Identify which cell holds the provided text, then report its [x, y] central coordinate. 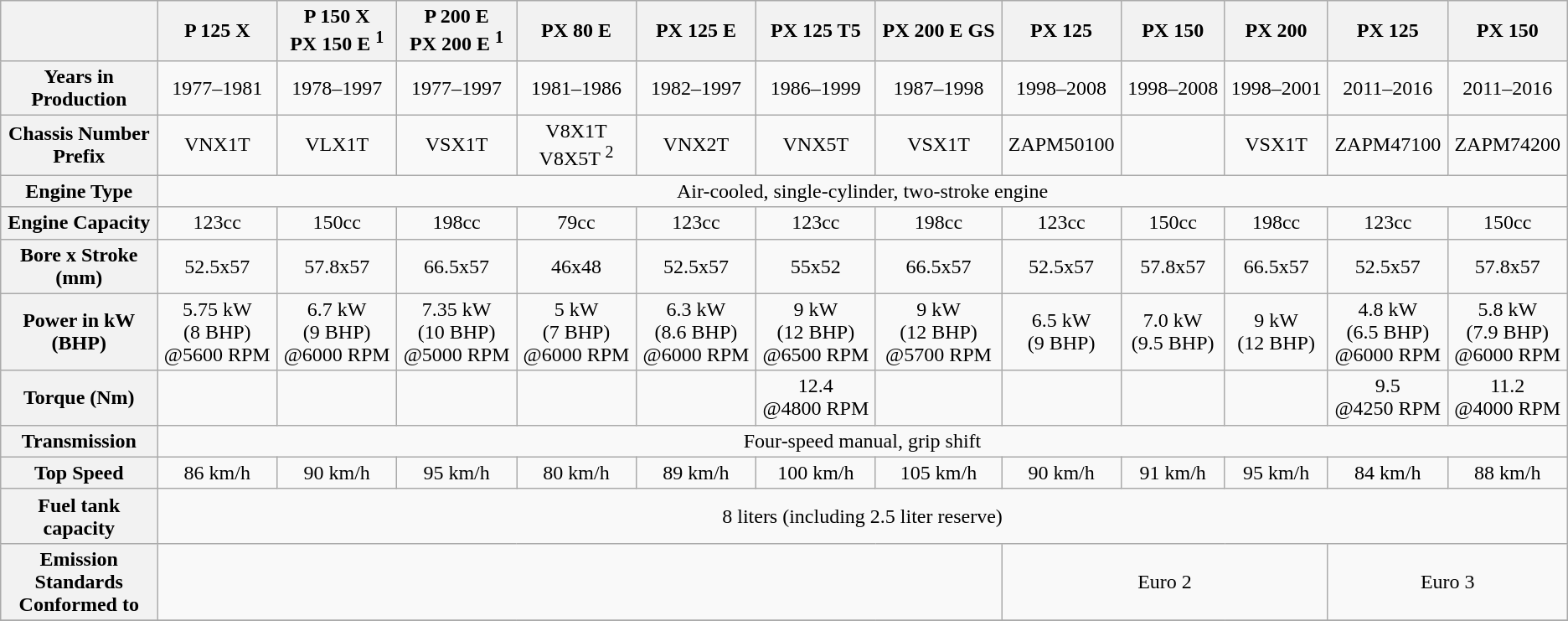
5 kW(7 BHP)@6000 RPM [576, 332]
VNX5T [816, 145]
6.5 kW(9 BHP) [1062, 332]
105 km/h [938, 473]
PX 200 E GS [938, 31]
84 km/h [1387, 473]
86 km/h [218, 473]
Fuel tank capacity [79, 516]
12.4@4800 RPM [816, 397]
89 km/h [695, 473]
100 km/h [816, 473]
PX 200 [1277, 31]
P 150 XPX 150 E 1 [337, 31]
Bore x Stroke (mm) [79, 267]
55x52 [816, 267]
PX 80 E [576, 31]
1977–1997 [457, 87]
91 km/h [1173, 473]
11.2@4000 RPM [1508, 397]
1998–2001 [1277, 87]
7.35 kW(10 BHP)@5000 RPM [457, 332]
Air-cooled, single-cylinder, two-stroke engine [863, 191]
1981–1986 [576, 87]
46x48 [576, 267]
ZAPM74200 [1508, 145]
Engine Type [79, 191]
9 kW(12 BHP)@6500 RPM [816, 332]
Emission Standards Conformed to [79, 582]
PX 125 T5 [816, 31]
Top Speed [79, 473]
VNX1T [218, 145]
79cc [576, 223]
Torque (Nm) [79, 397]
Transmission [79, 441]
1987–1998 [938, 87]
7.0 kW(9.5 BHP) [1173, 332]
5.75 kW(8 BHP)@5600 RPM [218, 332]
ZAPM47100 [1387, 145]
88 km/h [1508, 473]
VLX1T [337, 145]
1986–1999 [816, 87]
ZAPM50100 [1062, 145]
1982–1997 [695, 87]
Chassis Number Prefix [79, 145]
9 kW(12 BHP)@5700 RPM [938, 332]
4.8 kW(6.5 BHP)@6000 RPM [1387, 332]
Euro 3 [1447, 582]
P 200 EPX 200 E 1 [457, 31]
9.5@4250 RPM [1387, 397]
1978–1997 [337, 87]
Power in kW (BHP) [79, 332]
Years in Production [79, 87]
5.8 kW(7.9 BHP)@6000 RPM [1508, 332]
9 kW(12 BHP) [1277, 332]
8 liters (including 2.5 liter reserve) [863, 516]
Euro 2 [1165, 582]
Engine Capacity [79, 223]
V8X1TV8X5T 2 [576, 145]
1977–1981 [218, 87]
Four-speed manual, grip shift [863, 441]
80 km/h [576, 473]
VNX2T [695, 145]
P 125 X [218, 31]
PX 125 E [695, 31]
6.3 kW(8.6 BHP)@6000 RPM [695, 332]
6.7 kW(9 BHP)@6000 RPM [337, 332]
